For the text-containing cell, return its midpoint in [X, Y] coordinate format. 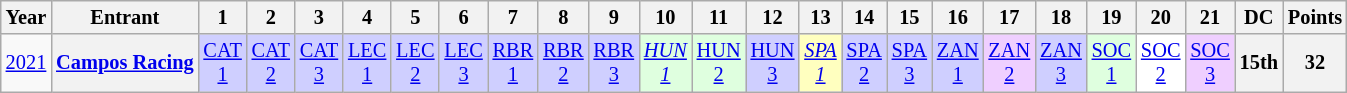
SOC3 [1210, 63]
CAT3 [319, 63]
SOC1 [1112, 63]
6 [463, 17]
11 [719, 17]
20 [1160, 17]
SOC2 [1160, 63]
ZAN2 [1010, 63]
15 [910, 17]
2 [271, 17]
3 [319, 17]
ZAN1 [958, 63]
LEC2 [415, 63]
4 [367, 17]
16 [958, 17]
10 [666, 17]
RBR3 [614, 63]
1 [222, 17]
21 [1210, 17]
Points [1315, 17]
13 [820, 17]
CAT2 [271, 63]
SPA3 [910, 63]
Campos Racing [124, 63]
HUN2 [719, 63]
12 [773, 17]
8 [563, 17]
18 [1061, 17]
Year [26, 17]
RBR1 [513, 63]
ZAN3 [1061, 63]
14 [864, 17]
HUN1 [666, 63]
19 [1112, 17]
2021 [26, 63]
15th [1259, 63]
SPA2 [864, 63]
7 [513, 17]
HUN3 [773, 63]
LEC3 [463, 63]
CAT1 [222, 63]
32 [1315, 63]
Entrant [124, 17]
LEC1 [367, 63]
RBR2 [563, 63]
SPA1 [820, 63]
17 [1010, 17]
9 [614, 17]
DC [1259, 17]
5 [415, 17]
